Detect which cell encompasses the target text, then output its [x, y] center coordinate. 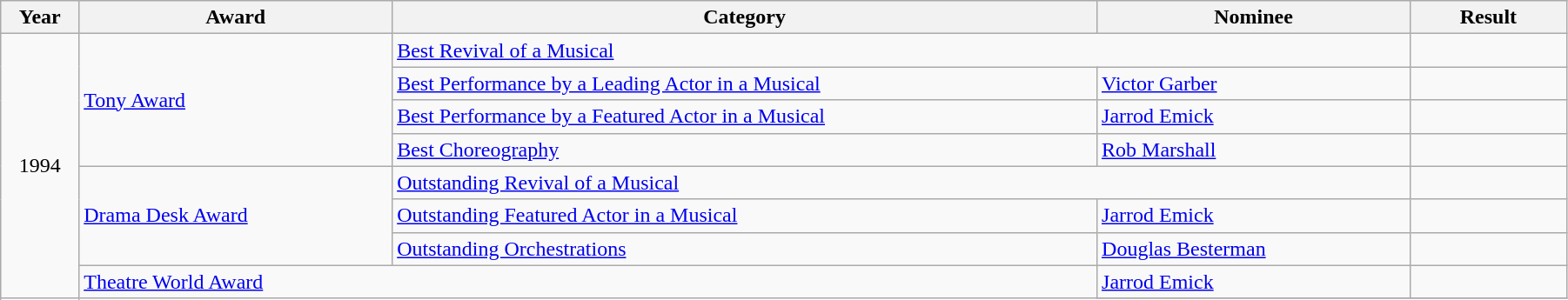
Tony Award [236, 100]
Theatre World Award [588, 282]
Outstanding Orchestrations [745, 249]
Best Performance by a Featured Actor in a Musical [745, 117]
Category [745, 17]
Drama Desk Award [236, 216]
1994 [40, 166]
Best Performance by a Leading Actor in a Musical [745, 83]
Nominee [1254, 17]
Victor Garber [1254, 83]
Douglas Besterman [1254, 249]
Outstanding Featured Actor in a Musical [745, 216]
Award [236, 17]
Best Choreography [745, 150]
Outstanding Revival of a Musical [901, 183]
Best Revival of a Musical [901, 50]
Result [1488, 17]
Year [40, 17]
Rob Marshall [1254, 150]
